Find where the given text appears and provide that cell's center as (x, y) coordinate. 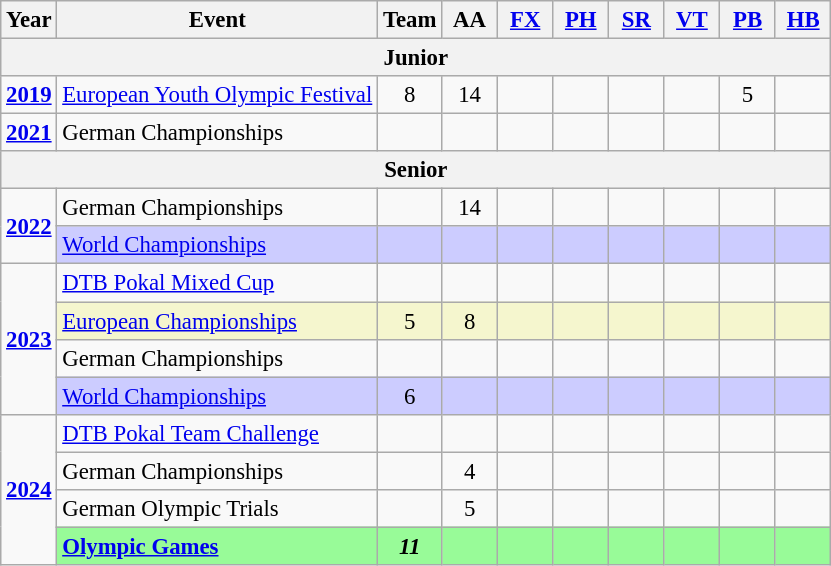
2021 (29, 133)
HB (803, 20)
DTB Pokal Mixed Cup (218, 283)
2023 (29, 339)
SR (637, 20)
PH (581, 20)
AA (470, 20)
German Olympic Trials (218, 509)
European Youth Olympic Festival (218, 95)
FX (525, 20)
4 (470, 471)
VT (692, 20)
2022 (29, 226)
Junior (416, 58)
Event (218, 20)
2019 (29, 95)
European Championships (218, 321)
6 (410, 396)
Year (29, 20)
Olympic Games (218, 546)
Senior (416, 170)
PB (748, 20)
DTB Pokal Team Challenge (218, 433)
Team (410, 20)
2024 (29, 489)
11 (410, 546)
